Scan for the cell matching the given text and deliver its (X, Y) coordinate at center. 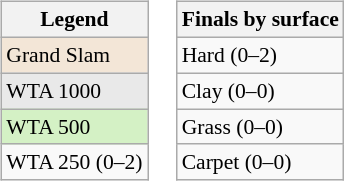
Hard (0–2) (260, 55)
Grand Slam (74, 55)
Legend (74, 20)
Carpet (0–0) (260, 162)
Grass (0–0) (260, 127)
WTA 500 (74, 127)
WTA 250 (0–2) (74, 162)
Clay (0–0) (260, 91)
WTA 1000 (74, 91)
Finals by surface (260, 20)
